Determine the [x, y] coordinate at the center of the cell enclosing the given text.  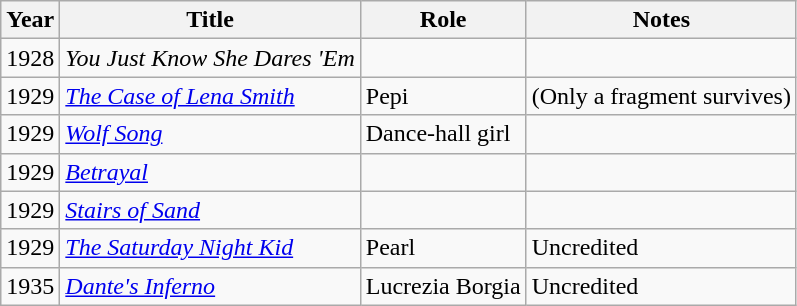
Betrayal [210, 172]
The Saturday Night Kid [210, 248]
Wolf Song [210, 134]
1935 [30, 286]
Pearl [443, 248]
Notes [661, 20]
You Just Know She Dares 'Em [210, 58]
Dance-hall girl [443, 134]
Lucrezia Borgia [443, 286]
Pepi [443, 96]
(Only a fragment survives) [661, 96]
Dante's Inferno [210, 286]
Role [443, 20]
Stairs of Sand [210, 210]
The Case of Lena Smith [210, 96]
Title [210, 20]
1928 [30, 58]
Year [30, 20]
